Scan for the cell matching the given text and deliver its (X, Y) coordinate at center. 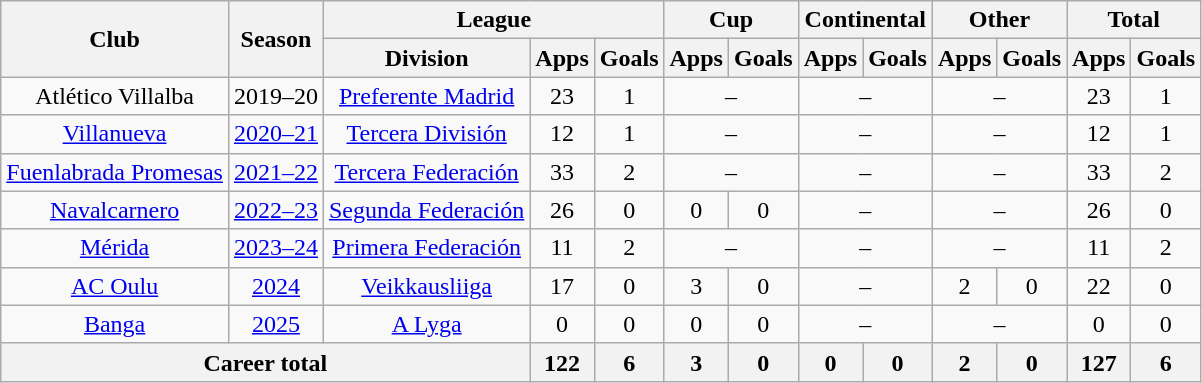
League (494, 20)
Villanueva (115, 134)
Continental (865, 20)
Primera Federación (426, 248)
2019–20 (276, 96)
2021–22 (276, 172)
Club (115, 39)
17 (562, 286)
Season (276, 39)
Veikkausliiga (426, 286)
Preferente Madrid (426, 96)
Cup (731, 20)
122 (562, 362)
Atlético Villalba (115, 96)
Total (1134, 20)
2022–23 (276, 210)
Segunda Federación (426, 210)
2020–21 (276, 134)
2024 (276, 286)
A Lyga (426, 324)
AC Oulu (115, 286)
Fuenlabrada Promesas (115, 172)
2025 (276, 324)
Other (999, 20)
Division (426, 58)
2023–24 (276, 248)
22 (1099, 286)
Banga (115, 324)
Mérida (115, 248)
127 (1099, 362)
Tercera Federación (426, 172)
Tercera División (426, 134)
Navalcarnero (115, 210)
Career total (266, 362)
